Output the [x, y] coordinate of the center of the cell containing the given text.  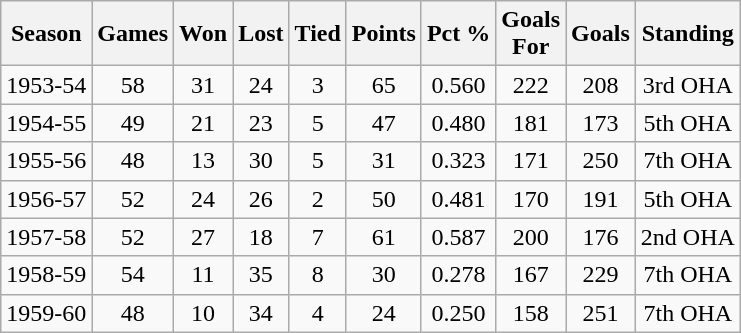
3 [318, 85]
1955-56 [46, 161]
181 [531, 123]
167 [531, 275]
229 [601, 275]
Games [133, 34]
176 [601, 237]
0.587 [458, 237]
222 [531, 85]
251 [601, 313]
61 [384, 237]
0.481 [458, 199]
3rd OHA [688, 85]
8 [318, 275]
54 [133, 275]
49 [133, 123]
47 [384, 123]
Lost [261, 34]
0.278 [458, 275]
Won [204, 34]
27 [204, 237]
0.560 [458, 85]
171 [531, 161]
21 [204, 123]
Season [46, 34]
10 [204, 313]
250 [601, 161]
26 [261, 199]
50 [384, 199]
35 [261, 275]
Pct % [458, 34]
Goals [601, 34]
1958-59 [46, 275]
1956-57 [46, 199]
2nd OHA [688, 237]
23 [261, 123]
GoalsFor [531, 34]
65 [384, 85]
0.323 [458, 161]
1957-58 [46, 237]
158 [531, 313]
0.250 [458, 313]
18 [261, 237]
13 [204, 161]
173 [601, 123]
0.480 [458, 123]
Tied [318, 34]
Standing [688, 34]
208 [601, 85]
7 [318, 237]
11 [204, 275]
4 [318, 313]
170 [531, 199]
Points [384, 34]
200 [531, 237]
191 [601, 199]
2 [318, 199]
1959-60 [46, 313]
34 [261, 313]
1954-55 [46, 123]
1953-54 [46, 85]
58 [133, 85]
